Pinpoint the cell where the given text exists, returning its (x, y) midpoint coordinate. 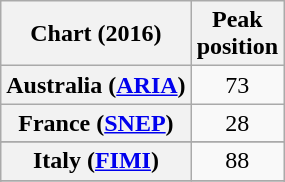
88 (237, 161)
Australia (ARIA) (96, 85)
Italy (FIMI) (96, 161)
Peak position (237, 34)
Chart (2016) (96, 34)
73 (237, 85)
28 (237, 123)
France (SNEP) (96, 123)
